Find where the given text appears and provide that cell's center as (x, y) coordinate. 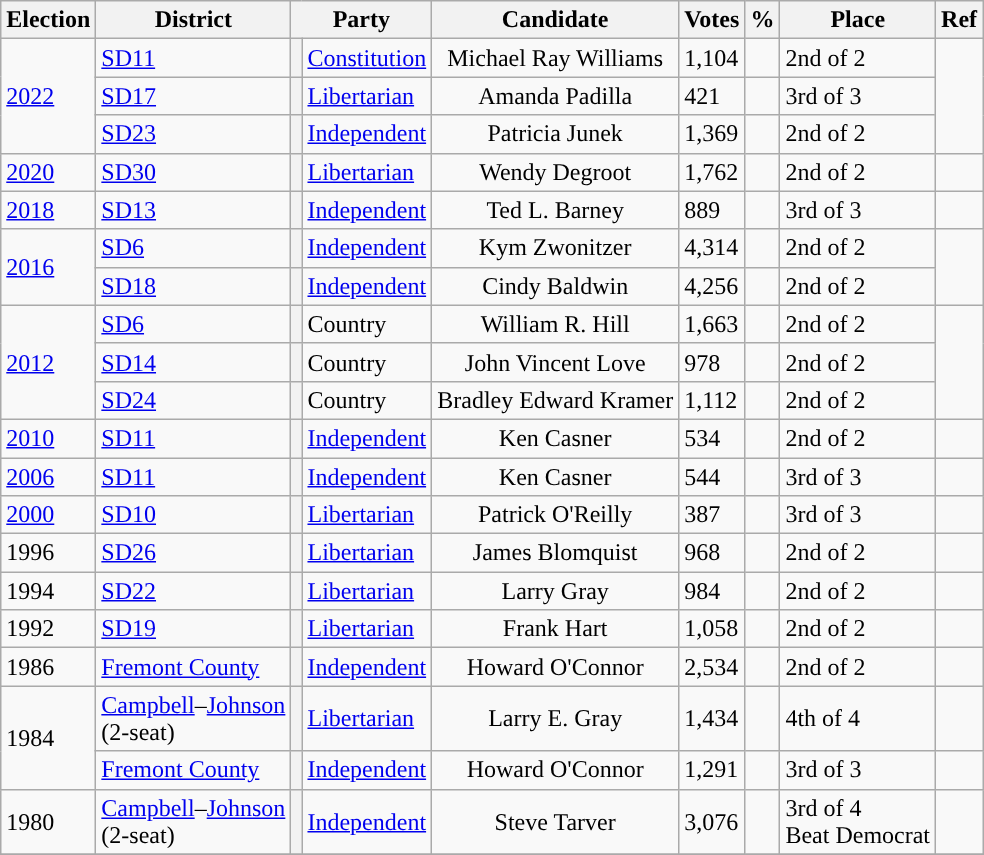
978 (712, 362)
Michael Ray Williams (556, 58)
2,534 (712, 667)
Cindy Baldwin (556, 286)
SD17 (194, 96)
% (762, 20)
387 (712, 515)
1980 (48, 822)
SD22 (194, 591)
SD23 (194, 134)
1,663 (712, 324)
SD13 (194, 210)
1,762 (712, 172)
Kym Zwonitzer (556, 248)
Ref (960, 20)
4,314 (712, 248)
2010 (48, 438)
Party (362, 20)
Place (858, 20)
889 (712, 210)
SD18 (194, 286)
3rd of 4Beat Democrat (858, 822)
SD10 (194, 515)
Patrick O'Reilly (556, 515)
984 (712, 591)
SD19 (194, 629)
1,112 (712, 400)
4th of 4 (858, 718)
Constitution (367, 58)
2000 (48, 515)
SD30 (194, 172)
544 (712, 477)
SD14 (194, 362)
2012 (48, 362)
968 (712, 553)
534 (712, 438)
Election (48, 20)
1,291 (712, 770)
Ted L. Barney (556, 210)
2020 (48, 172)
Larry Gray (556, 591)
Larry E. Gray (556, 718)
1994 (48, 591)
1,434 (712, 718)
Frank Hart (556, 629)
1,369 (712, 134)
Bradley Edward Kramer (556, 400)
1,104 (712, 58)
John Vincent Love (556, 362)
3,076 (712, 822)
Amanda Padilla (556, 96)
4,256 (712, 286)
421 (712, 96)
William R. Hill (556, 324)
SD24 (194, 400)
Patricia Junek (556, 134)
1986 (48, 667)
Votes (712, 20)
Candidate (556, 20)
SD26 (194, 553)
2022 (48, 96)
1992 (48, 629)
2018 (48, 210)
Steve Tarver (556, 822)
2016 (48, 267)
1,058 (712, 629)
1984 (48, 738)
James Blomquist (556, 553)
District (194, 20)
1996 (48, 553)
2006 (48, 477)
Wendy Degroot (556, 172)
